Extract the [x, y] coordinate from the center of the cell holding the provided text.  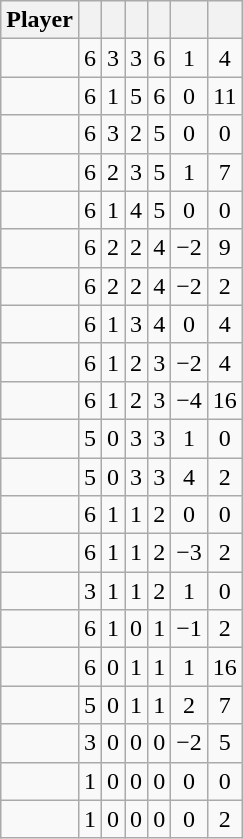
−4 [190, 400]
9 [224, 248]
Player [40, 20]
−3 [190, 553]
11 [224, 96]
−1 [190, 629]
